Output the [X, Y] coordinate of the center of the cell containing the given text.  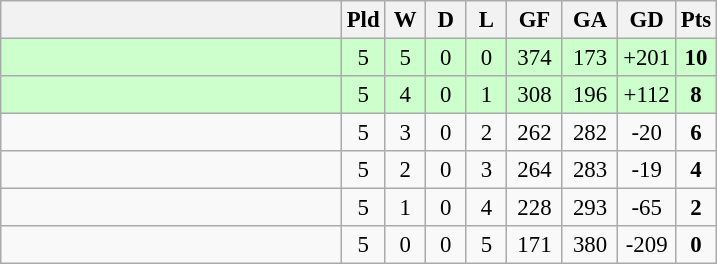
W [406, 20]
228 [535, 208]
GA [590, 20]
262 [535, 133]
-19 [647, 170]
-20 [647, 133]
264 [535, 170]
Pld [363, 20]
-65 [647, 208]
283 [590, 170]
282 [590, 133]
374 [535, 58]
10 [696, 58]
171 [535, 245]
L [486, 20]
380 [590, 245]
GF [535, 20]
+112 [647, 95]
Pts [696, 20]
8 [696, 95]
6 [696, 133]
308 [535, 95]
D [446, 20]
+201 [647, 58]
173 [590, 58]
GD [647, 20]
-209 [647, 245]
293 [590, 208]
196 [590, 95]
